Identify which cell holds the provided text, then report its [X, Y] central coordinate. 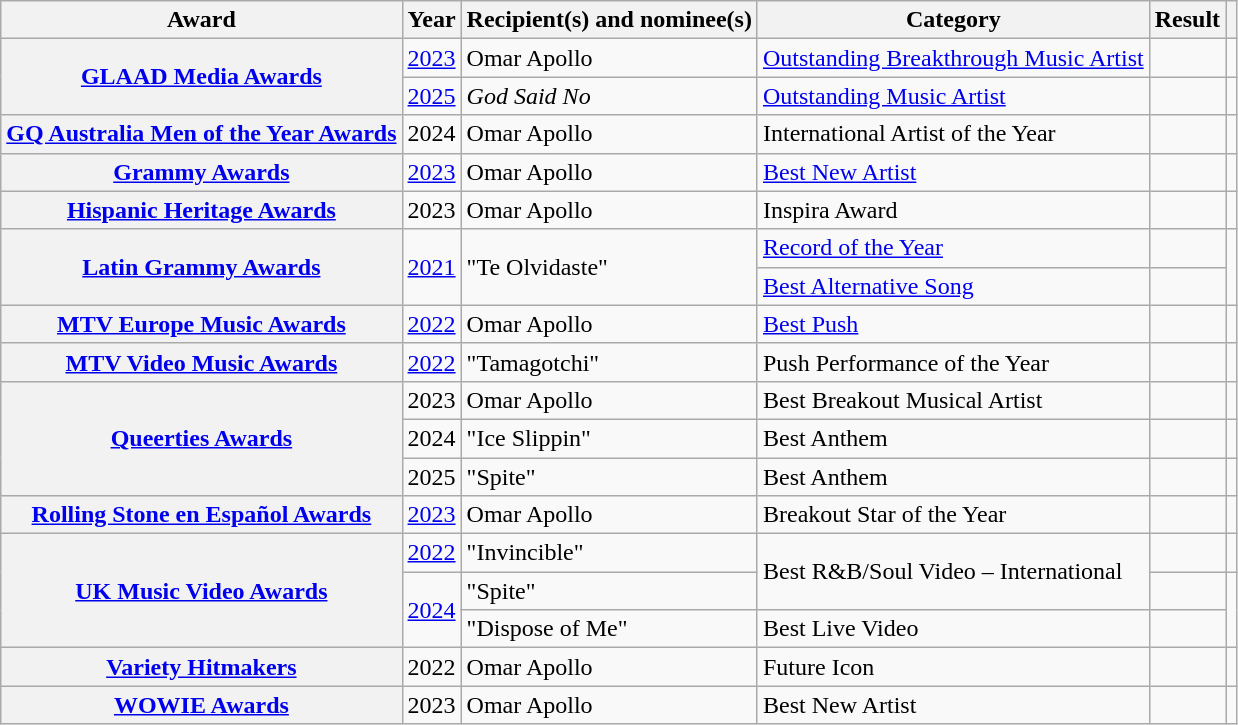
Rolling Stone en Español Awards [202, 515]
UK Music Video Awards [202, 591]
Breakout Star of the Year [953, 515]
Category [953, 20]
Outstanding Music Artist [953, 96]
Award [202, 20]
GQ Australia Men of the Year Awards [202, 134]
MTV Europe Music Awards [202, 324]
Best Alternative Song [953, 286]
Best Breakout Musical Artist [953, 400]
"Te Olvidaste" [609, 267]
Queerties Awards [202, 438]
Future Icon [953, 667]
MTV Video Music Awards [202, 362]
GLAAD Media Awards [202, 77]
Grammy Awards [202, 172]
Latin Grammy Awards [202, 267]
Push Performance of the Year [953, 362]
Best Push [953, 324]
"Dispose of Me" [609, 629]
Result [1187, 20]
Outstanding Breakthrough Music Artist [953, 58]
"Ice Slippin" [609, 438]
"Tamagotchi" [609, 362]
"Invincible" [609, 553]
2021 [432, 267]
Hispanic Heritage Awards [202, 210]
Best R&B/Soul Video – International [953, 572]
Record of the Year [953, 248]
God Said No [609, 96]
Variety Hitmakers [202, 667]
International Artist of the Year [953, 134]
Best Live Video [953, 629]
Recipient(s) and nominee(s) [609, 20]
Year [432, 20]
WOWIE Awards [202, 705]
Inspira Award [953, 210]
